Provide the [x, y] coordinate of the cell's center where the given text is located.  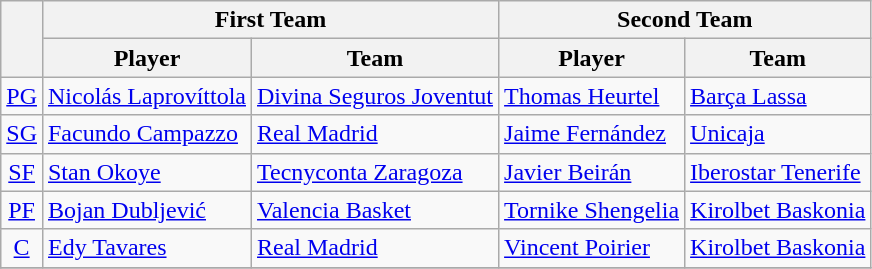
Valencia Basket [376, 210]
Facundo Campazzo [146, 134]
Bojan Dubljević [146, 210]
First Team [270, 20]
SF [22, 172]
Tecnyconta Zaragoza [376, 172]
Javier Beirán [592, 172]
Tornike Shengelia [592, 210]
C [22, 248]
Barça Lassa [778, 96]
Divina Seguros Joventut [376, 96]
Jaime Fernández [592, 134]
SG [22, 134]
Iberostar Tenerife [778, 172]
Vincent Poirier [592, 248]
PG [22, 96]
Edy Tavares [146, 248]
Thomas Heurtel [592, 96]
Nicolás Laprovíttola [146, 96]
PF [22, 210]
Stan Okoye [146, 172]
Unicaja [778, 134]
Second Team [685, 20]
